Pinpoint the cell where the given text exists, returning its [X, Y] midpoint coordinate. 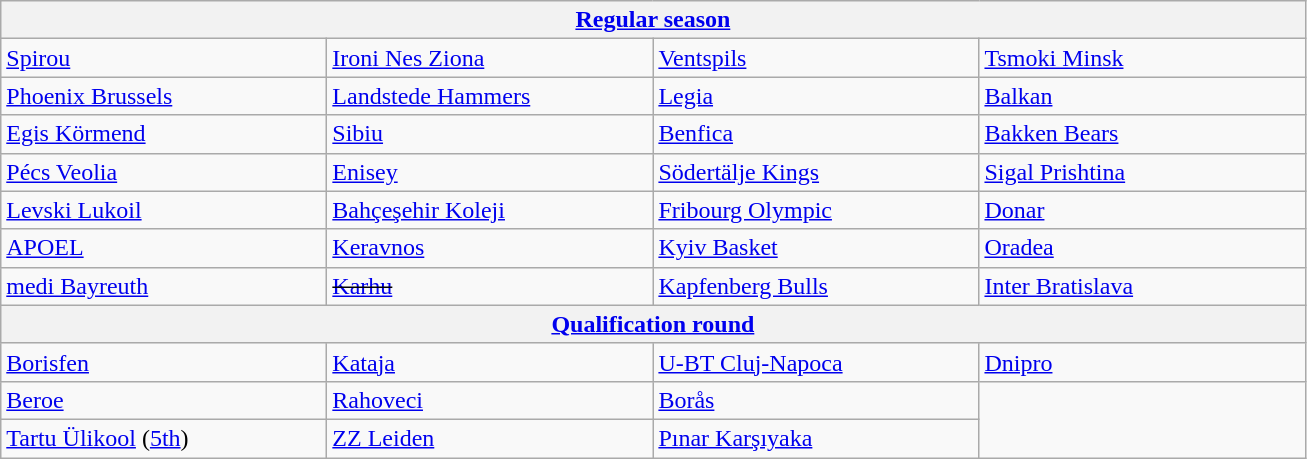
Phoenix Brussels [164, 96]
Inter Bratislava [1142, 286]
Egis Körmend [164, 134]
Kapfenberg Bulls [816, 286]
Kyiv Basket [816, 248]
Balkan [1142, 96]
Levski Lukoil [164, 210]
Pécs Veolia [164, 172]
Kataja [490, 362]
Dnipro [1142, 362]
Fribourg Olympic [816, 210]
Landstede Hammers [490, 96]
U-BT Cluj-Napoca [816, 362]
Sigal Prishtina [1142, 172]
Ventspils [816, 58]
Sibiu [490, 134]
Södertälje Kings [816, 172]
Spirou [164, 58]
Beroe [164, 400]
Tartu Ülikool (5th) [164, 438]
Qualification round [653, 324]
Ironi Nes Ziona [490, 58]
Oradea [1142, 248]
Legia [816, 96]
Bahçeşehir Koleji [490, 210]
ZZ Leiden [490, 438]
APOEL [164, 248]
Rahoveci [490, 400]
Borås [816, 400]
Regular season [653, 20]
Benfica [816, 134]
Tsmoki Minsk [1142, 58]
Donar [1142, 210]
Keravnos [490, 248]
Enisey [490, 172]
Pınar Karşıyaka [816, 438]
medi Bayreuth [164, 286]
Bakken Bears [1142, 134]
Borisfen [164, 362]
Karhu [490, 286]
